From the cell containing the given text, extract its center point as [x, y] coordinate. 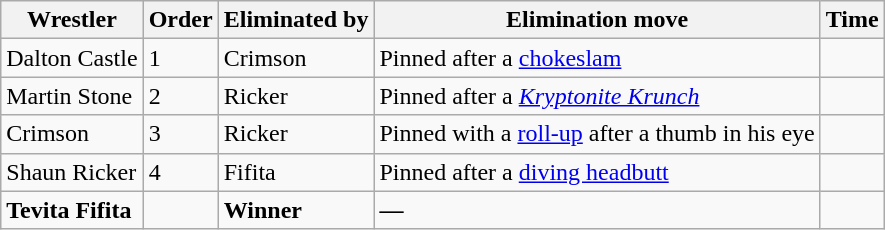
Pinned after a chokeslam [597, 58]
1 [180, 58]
2 [180, 96]
Tevita Fifita [72, 210]
Fifita [296, 172]
Pinned after a diving headbutt [597, 172]
Dalton Castle [72, 58]
Pinned after a Kryptonite Krunch [597, 96]
— [597, 210]
Eliminated by [296, 20]
Shaun Ricker [72, 172]
Wrestler [72, 20]
Winner [296, 210]
3 [180, 134]
Order [180, 20]
4 [180, 172]
Pinned with a roll-up after a thumb in his eye [597, 134]
Time [852, 20]
Martin Stone [72, 96]
Elimination move [597, 20]
